For the text-containing cell, return its midpoint in [x, y] coordinate format. 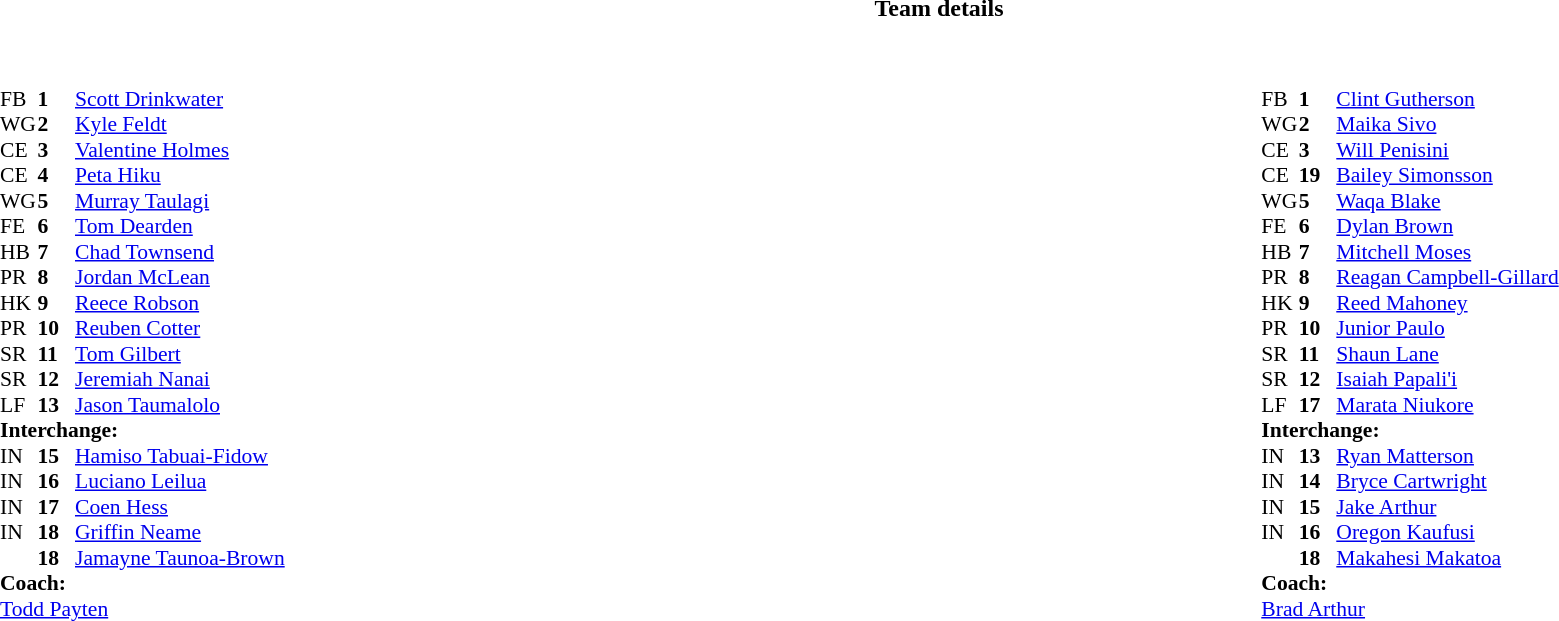
Tom Dearden [180, 227]
14 [1318, 481]
Will Penisini [1447, 150]
Reece Robson [180, 303]
Clint Gutherson [1447, 99]
Jeremiah Nanai [180, 379]
Oregon Kaufusi [1447, 533]
Ryan Matterson [1447, 456]
Shaun Lane [1447, 354]
Reed Mahoney [1447, 303]
Mitchell Moses [1447, 252]
Murray Taulagi [180, 201]
Maika Sivo [1447, 125]
Bryce Cartwright [1447, 481]
Tom Gilbert [180, 354]
Makahesi Makatoa [1447, 558]
Scott Drinkwater [180, 99]
4 [57, 175]
Jordan McLean [180, 277]
Coen Hess [180, 507]
Peta Hiku [180, 175]
19 [1318, 175]
Marata Niukore [1447, 405]
Waqa Blake [1447, 201]
Jake Arthur [1447, 507]
Junior Paulo [1447, 329]
Bailey Simonsson [1447, 175]
Hamiso Tabuai-Fidow [180, 456]
Reuben Cotter [180, 329]
Kyle Feldt [180, 125]
Valentine Holmes [180, 150]
Luciano Leilua [180, 481]
Reagan Campbell-Gillard [1447, 277]
Chad Townsend [180, 252]
Jamayne Taunoa-Brown [180, 558]
Griffin Neame [180, 533]
Jason Taumalolo [180, 405]
Isaiah Papali'i [1447, 379]
Dylan Brown [1447, 227]
